Provide the (x, y) coordinate of the cell's center where the given text is located.  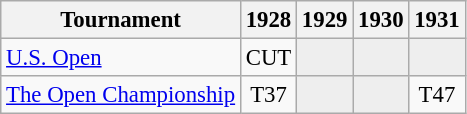
1928 (268, 20)
Tournament (121, 20)
U.S. Open (121, 58)
CUT (268, 58)
1931 (437, 20)
T37 (268, 95)
1929 (325, 20)
The Open Championship (121, 95)
1930 (381, 20)
T47 (437, 95)
